Locate the cell with the specified text and output its [X, Y] center coordinate. 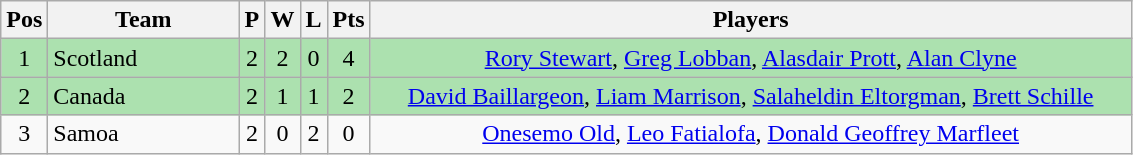
3 [24, 134]
W [282, 20]
P [252, 20]
4 [348, 58]
David Baillargeon, Liam Marrison, Salaheldin Eltorgman, Brett Schille [750, 96]
Team [144, 20]
Rory Stewart, Greg Lobban, Alasdair Prott, Alan Clyne [750, 58]
Pts [348, 20]
Players [750, 20]
Pos [24, 20]
Onesemo Old, Leo Fatialofa, Donald Geoffrey Marfleet [750, 134]
Samoa [144, 134]
Scotland [144, 58]
Canada [144, 96]
L [314, 20]
